Output the [X, Y] coordinate of the center of the cell containing the given text.  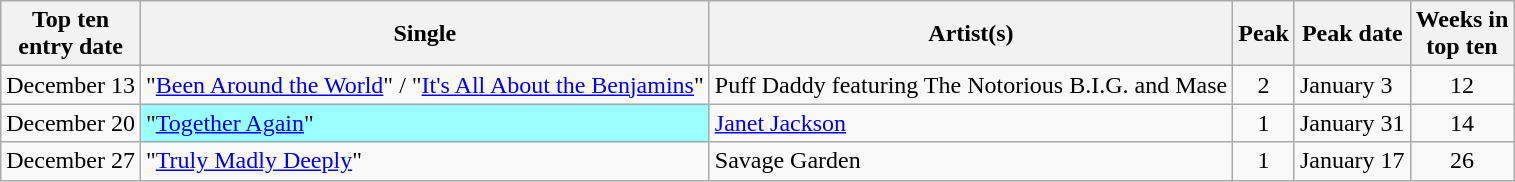
2 [1264, 85]
January 3 [1352, 85]
Savage Garden [970, 161]
Artist(s) [970, 34]
Puff Daddy featuring The Notorious B.I.G. and Mase [970, 85]
14 [1462, 123]
December 27 [71, 161]
December 13 [71, 85]
Single [424, 34]
"Truly Madly Deeply" [424, 161]
Janet Jackson [970, 123]
26 [1462, 161]
"Been Around the World" / "It's All About the Benjamins" [424, 85]
Peak [1264, 34]
January 17 [1352, 161]
Top tenentry date [71, 34]
12 [1462, 85]
Weeks intop ten [1462, 34]
December 20 [71, 123]
"Together Again" [424, 123]
January 31 [1352, 123]
Peak date [1352, 34]
